Find where the given text appears and provide that cell's center as (x, y) coordinate. 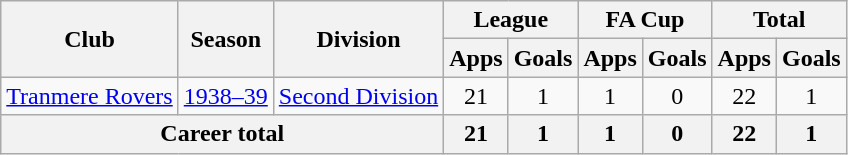
Season (226, 39)
Division (358, 39)
Career total (222, 134)
Second Division (358, 96)
FA Cup (645, 20)
1938–39 (226, 96)
League (511, 20)
Tranmere Rovers (90, 96)
Club (90, 39)
Total (779, 20)
